Scan for the cell matching the given text and deliver its (X, Y) coordinate at center. 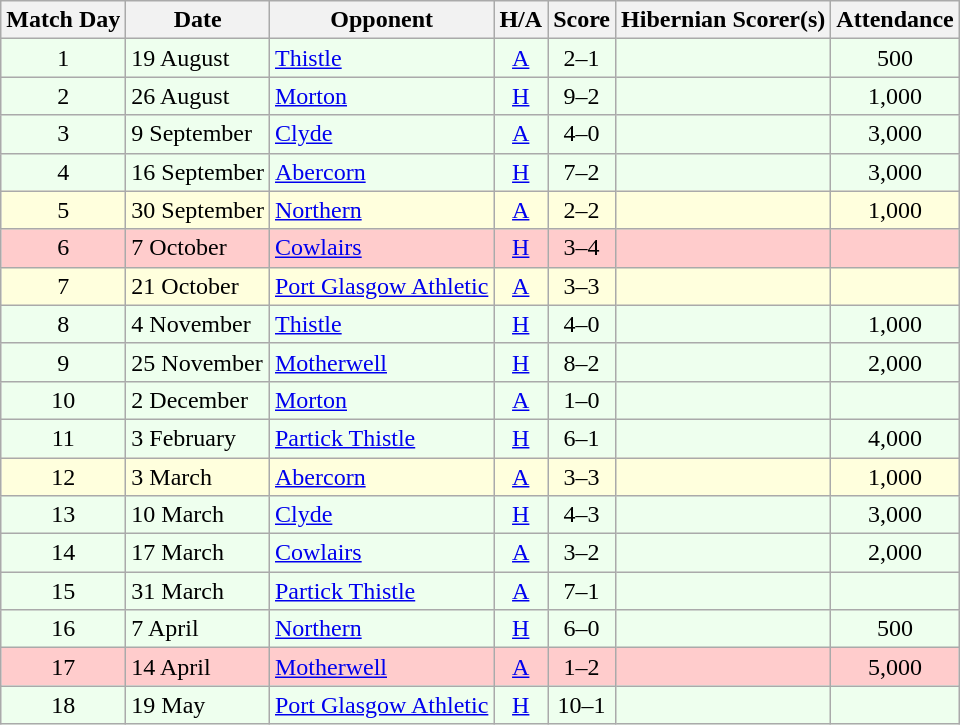
1 (64, 58)
7 October (198, 248)
19 August (198, 58)
30 September (198, 210)
10 March (198, 515)
H/A (521, 20)
8–2 (582, 362)
3–4 (582, 248)
2–1 (582, 58)
17 (64, 667)
4–3 (582, 515)
16 September (198, 172)
Date (198, 20)
9–2 (582, 96)
8 (64, 324)
Attendance (895, 20)
16 (64, 629)
10–1 (582, 705)
7 (64, 286)
4,000 (895, 438)
4 (64, 172)
7–2 (582, 172)
25 November (198, 362)
3 March (198, 477)
2 December (198, 400)
1–2 (582, 667)
15 (64, 591)
7–1 (582, 591)
2 (64, 96)
6–1 (582, 438)
3 February (198, 438)
3 (64, 134)
9 (64, 362)
Hibernian Scorer(s) (724, 20)
19 May (198, 705)
Opponent (381, 20)
3–2 (582, 553)
2–2 (582, 210)
6–0 (582, 629)
7 April (198, 629)
12 (64, 477)
10 (64, 400)
Score (582, 20)
5 (64, 210)
9 September (198, 134)
1–0 (582, 400)
11 (64, 438)
5,000 (895, 667)
14 (64, 553)
6 (64, 248)
14 April (198, 667)
17 March (198, 553)
26 August (198, 96)
31 March (198, 591)
13 (64, 515)
4 November (198, 324)
Match Day (64, 20)
18 (64, 705)
21 October (198, 286)
